Scan for the cell matching the given text and deliver its [X, Y] coordinate at center. 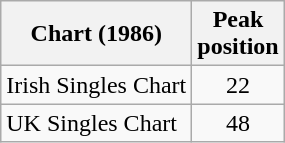
Chart (1986) [96, 34]
UK Singles Chart [96, 123]
Peakposition [238, 34]
48 [238, 123]
Irish Singles Chart [96, 85]
22 [238, 85]
